Locate the cell with the specified text and output its [X, Y] center coordinate. 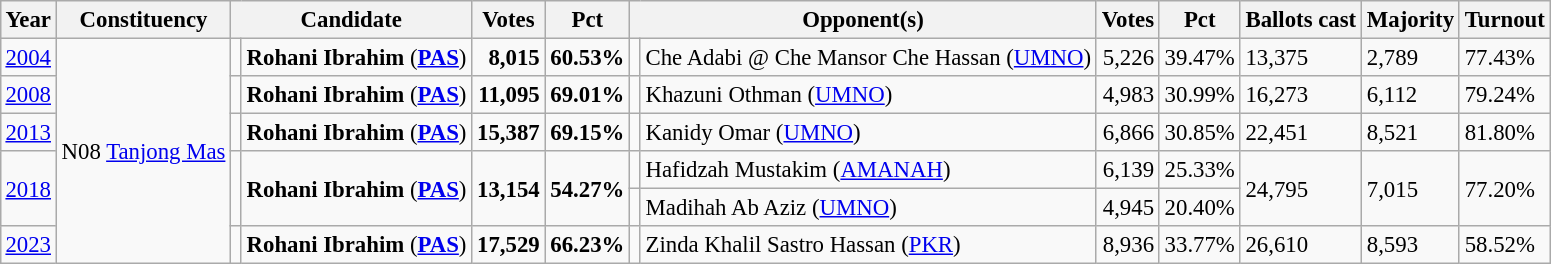
15,387 [508, 133]
33.77% [1200, 245]
77.43% [1504, 57]
4,945 [1128, 208]
30.99% [1200, 95]
16,273 [1300, 95]
25.33% [1200, 170]
8,015 [508, 57]
2023 [28, 245]
Constituency [143, 20]
30.85% [1200, 133]
Hafidzah Mustakim (AMANAH) [868, 170]
22,451 [1300, 133]
24,795 [1300, 188]
6,112 [1410, 95]
2004 [28, 57]
Madihah Ab Aziz (UMNO) [868, 208]
17,529 [508, 245]
Khazuni Othman (UMNO) [868, 95]
Year [28, 20]
13,375 [1300, 57]
Zinda Khalil Sastro Hassan (PKR) [868, 245]
69.01% [588, 95]
2018 [28, 188]
60.53% [588, 57]
8,521 [1410, 133]
79.24% [1504, 95]
69.15% [588, 133]
4,983 [1128, 95]
2,789 [1410, 57]
2013 [28, 133]
Candidate [352, 20]
66.23% [588, 245]
8,593 [1410, 245]
58.52% [1504, 245]
81.80% [1504, 133]
2008 [28, 95]
7,015 [1410, 188]
11,095 [508, 95]
Che Adabi @ Che Mansor Che Hassan (UMNO) [868, 57]
6,139 [1128, 170]
Turnout [1504, 20]
77.20% [1504, 188]
N08 Tanjong Mas [143, 151]
13,154 [508, 188]
Majority [1410, 20]
Ballots cast [1300, 20]
8,936 [1128, 245]
5,226 [1128, 57]
20.40% [1200, 208]
Opponent(s) [864, 20]
39.47% [1200, 57]
26,610 [1300, 245]
Kanidy Omar (UMNO) [868, 133]
6,866 [1128, 133]
54.27% [588, 188]
